From the cell containing the given text, extract its center point as [x, y] coordinate. 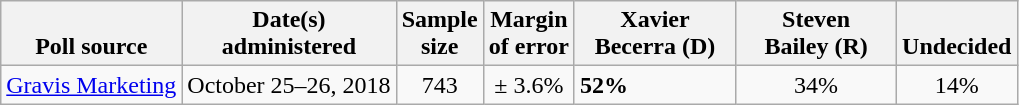
Poll source [92, 34]
± 3.6% [528, 85]
Date(s)administered [289, 34]
Samplesize [440, 34]
14% [957, 85]
743 [440, 85]
Undecided [957, 34]
October 25–26, 2018 [289, 85]
52% [654, 85]
StevenBailey (R) [816, 34]
XavierBecerra (D) [654, 34]
Gravis Marketing [92, 85]
Marginof error [528, 34]
34% [816, 85]
